Capture the cell that displays the provided text and extract its [X, Y] central coordinate. 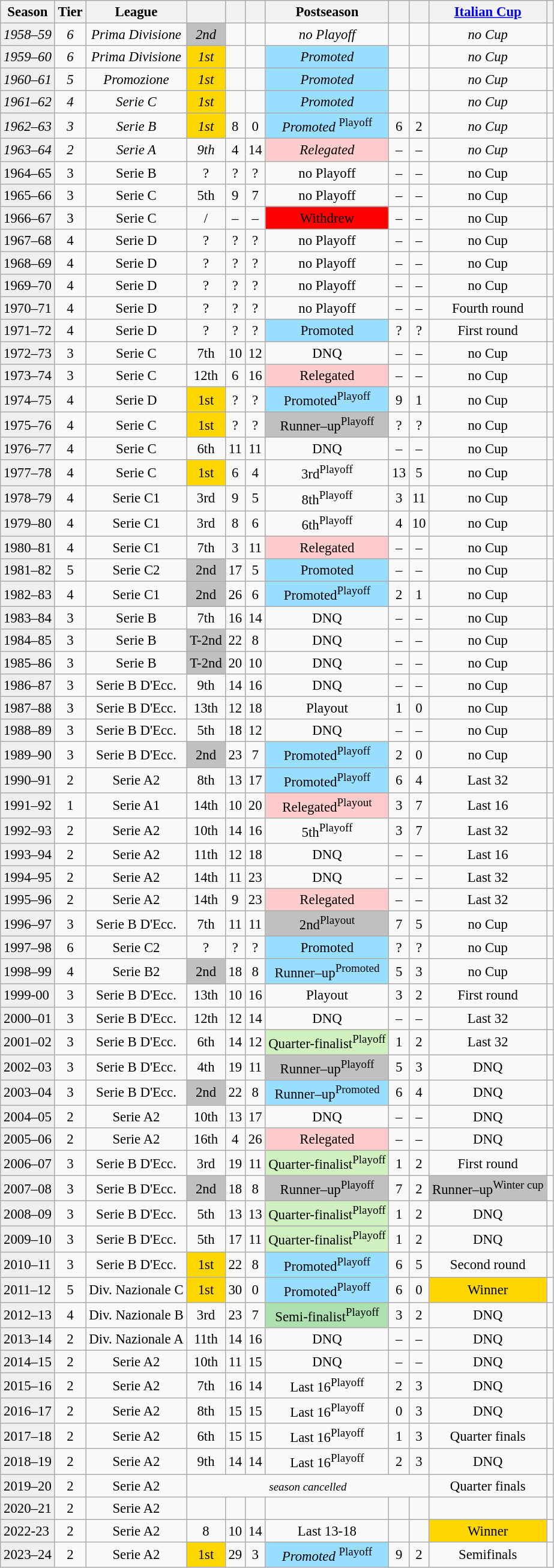
2013–14 [28, 1339]
2001–02 [28, 1042]
Season [28, 12]
1977–78 [28, 473]
Promozione [136, 80]
1972–73 [28, 353]
1962–63 [28, 126]
1975–76 [28, 425]
2000–01 [28, 1018]
2015–16 [28, 1386]
2019–20 [28, 1486]
/ [206, 218]
2002–03 [28, 1067]
1980–81 [28, 547]
2009–10 [28, 1239]
Div. Nazionale A [136, 1339]
1998–99 [28, 971]
1973–74 [28, 376]
2012–13 [28, 1315]
2018–19 [28, 1462]
1974–75 [28, 400]
Semi-finalistPlayoff [327, 1315]
1966–67 [28, 218]
1983–84 [28, 618]
1979–80 [28, 523]
2003–04 [28, 1093]
2005–06 [28, 1139]
1995–96 [28, 900]
1969–70 [28, 286]
2006–07 [28, 1163]
season cancelled [308, 1486]
2011–12 [28, 1289]
6thPlayoff [327, 523]
1999-00 [28, 996]
2004–05 [28, 1117]
1976–77 [28, 449]
1959–60 [28, 57]
1991–92 [28, 805]
Second round [488, 1264]
Serie A [136, 150]
Runner–upWinter cup [488, 1189]
Last 13-18 [327, 1531]
1961–62 [28, 102]
1967–68 [28, 240]
2023–24 [28, 1555]
5thPlayoff [327, 831]
Withdrew [327, 218]
Serie A1 [136, 805]
League [136, 12]
1982–83 [28, 594]
30 [235, 1289]
1971–72 [28, 331]
1958–59 [28, 35]
2017–18 [28, 1436]
Div. Nazionale C [136, 1289]
1968–69 [28, 263]
1993–94 [28, 855]
Fourth round [488, 308]
1985–86 [28, 663]
1988–89 [28, 731]
Serie B2 [136, 971]
2022-23 [28, 1531]
1960–61 [28, 80]
Semifinals [488, 1555]
Italian Cup [488, 12]
1963–64 [28, 150]
2010–11 [28, 1264]
29 [235, 1555]
2008–09 [28, 1214]
3rdPlayoff [327, 473]
2016–17 [28, 1411]
1989–90 [28, 755]
2ndPlayout [327, 924]
16th [206, 1139]
2014–15 [28, 1361]
1965–66 [28, 195]
1984–85 [28, 641]
RelegatedPlayout [327, 805]
1970–71 [28, 308]
Postseason [327, 12]
1987–88 [28, 708]
4th [206, 1067]
Div. Nazionale B [136, 1315]
1992–93 [28, 831]
1964–65 [28, 173]
1986–87 [28, 686]
1994–95 [28, 877]
1990–91 [28, 780]
Tier [70, 12]
2020–21 [28, 1508]
1978–79 [28, 498]
8thPlayoff [327, 498]
1996–97 [28, 924]
1981–82 [28, 570]
1997–98 [28, 948]
2007–08 [28, 1189]
